Pinpoint the cell where the given text exists, returning its [X, Y] midpoint coordinate. 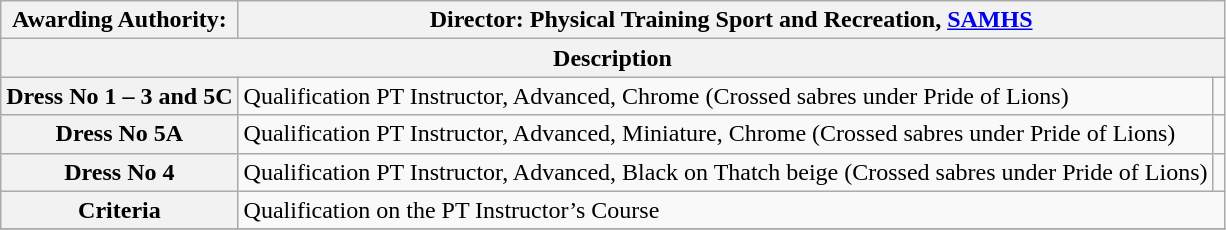
Dress No 5A [120, 134]
Qualification PT Instructor, Advanced, Chrome (Crossed sabres under Pride of Lions) [726, 96]
Criteria [120, 210]
Director: Physical Training Sport and Recreation, SAMHS [731, 20]
Dress No 1 – 3 and 5C [120, 96]
Awarding Authority: [120, 20]
Qualification PT Instructor, Advanced, Black on Thatch beige (Crossed sabres under Pride of Lions) [726, 172]
Description [612, 58]
Dress No 4 [120, 172]
Qualification PT Instructor, Advanced, Miniature, Chrome (Crossed sabres under Pride of Lions) [726, 134]
Qualification on the PT Instructor’s Course [731, 210]
